Extract the [X, Y] coordinate from the center of the cell holding the provided text.  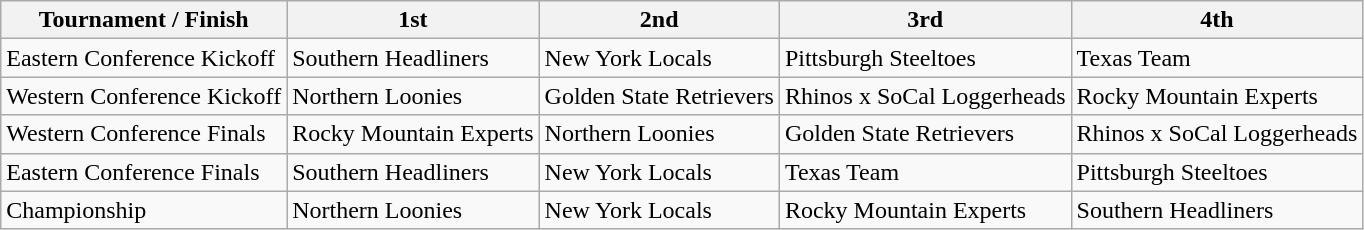
Western Conference Kickoff [144, 96]
3rd [925, 20]
2nd [659, 20]
1st [413, 20]
4th [1217, 20]
Western Conference Finals [144, 134]
Eastern Conference Kickoff [144, 58]
Eastern Conference Finals [144, 172]
Tournament / Finish [144, 20]
Championship [144, 210]
